Find where the given text appears and provide that cell's center as (X, Y) coordinate. 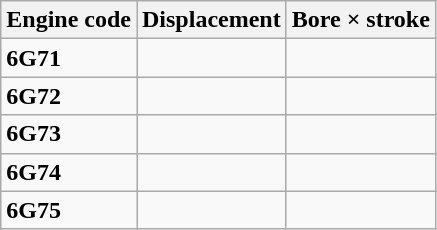
Bore × stroke (360, 20)
6G74 (69, 172)
6G75 (69, 210)
6G73 (69, 134)
Engine code (69, 20)
6G72 (69, 96)
Displacement (211, 20)
6G71 (69, 58)
